For the text-containing cell, return its midpoint in (x, y) coordinate format. 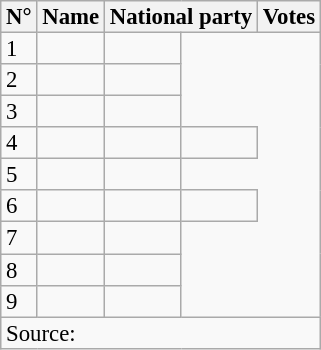
Votes (288, 17)
5 (19, 175)
8 (19, 270)
N° (19, 17)
Source: (161, 333)
1 (19, 49)
National party (180, 17)
6 (19, 206)
9 (19, 301)
7 (19, 238)
2 (19, 80)
Name (71, 17)
3 (19, 112)
4 (19, 143)
